Scan for the cell matching the given text and deliver its (X, Y) coordinate at center. 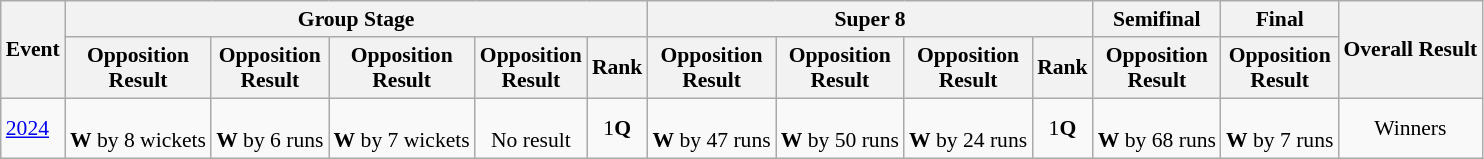
W by 24 runs (968, 128)
Final (1280, 19)
Super 8 (870, 19)
Semifinal (1157, 19)
Group Stage (356, 19)
W by 68 runs (1157, 128)
W by 47 runs (711, 128)
W by 8 wickets (138, 128)
Winners (1410, 128)
W by 7 runs (1280, 128)
2024 (33, 128)
No result (531, 128)
W by 6 runs (270, 128)
Event (33, 50)
Overall Result (1410, 50)
W by 50 runs (840, 128)
W by 7 wickets (402, 128)
